Pinpoint the cell where the given text exists, returning its [x, y] midpoint coordinate. 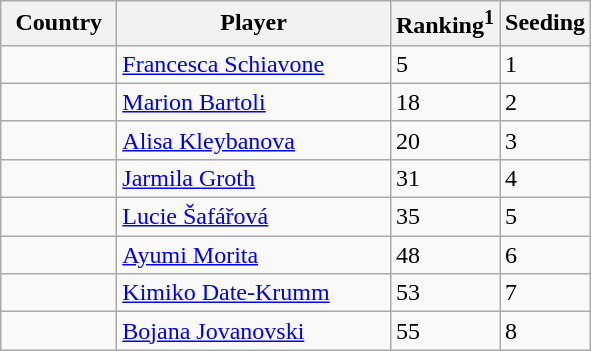
Player [254, 24]
Bojana Jovanovski [254, 331]
2 [546, 102]
Ayumi Morita [254, 255]
3 [546, 140]
Alisa Kleybanova [254, 140]
35 [444, 217]
Jarmila Groth [254, 178]
20 [444, 140]
Ranking1 [444, 24]
Kimiko Date-Krumm [254, 293]
48 [444, 255]
Lucie Šafářová [254, 217]
55 [444, 331]
31 [444, 178]
7 [546, 293]
6 [546, 255]
18 [444, 102]
53 [444, 293]
1 [546, 64]
8 [546, 331]
Francesca Schiavone [254, 64]
Marion Bartoli [254, 102]
Country [59, 24]
Seeding [546, 24]
4 [546, 178]
